Provide the [x, y] coordinate of the cell's center where the given text is located.  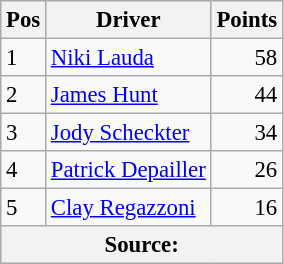
3 [24, 133]
Points [246, 20]
Driver [129, 20]
Clay Regazzoni [129, 208]
James Hunt [129, 95]
58 [246, 58]
Source: [142, 245]
2 [24, 95]
1 [24, 58]
44 [246, 95]
Patrick Depailler [129, 170]
Jody Scheckter [129, 133]
26 [246, 170]
Niki Lauda [129, 58]
5 [24, 208]
4 [24, 170]
34 [246, 133]
16 [246, 208]
Pos [24, 20]
